Identify which cell holds the provided text, then report its (X, Y) central coordinate. 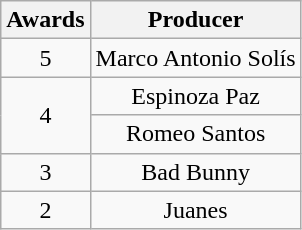
Marco Antonio Solís (196, 58)
3 (46, 172)
2 (46, 210)
Espinoza Paz (196, 96)
Juanes (196, 210)
4 (46, 115)
Bad Bunny (196, 172)
5 (46, 58)
Awards (46, 20)
Producer (196, 20)
Romeo Santos (196, 134)
